Search for the cell housing the specified text and yield its (X, Y) center coordinate. 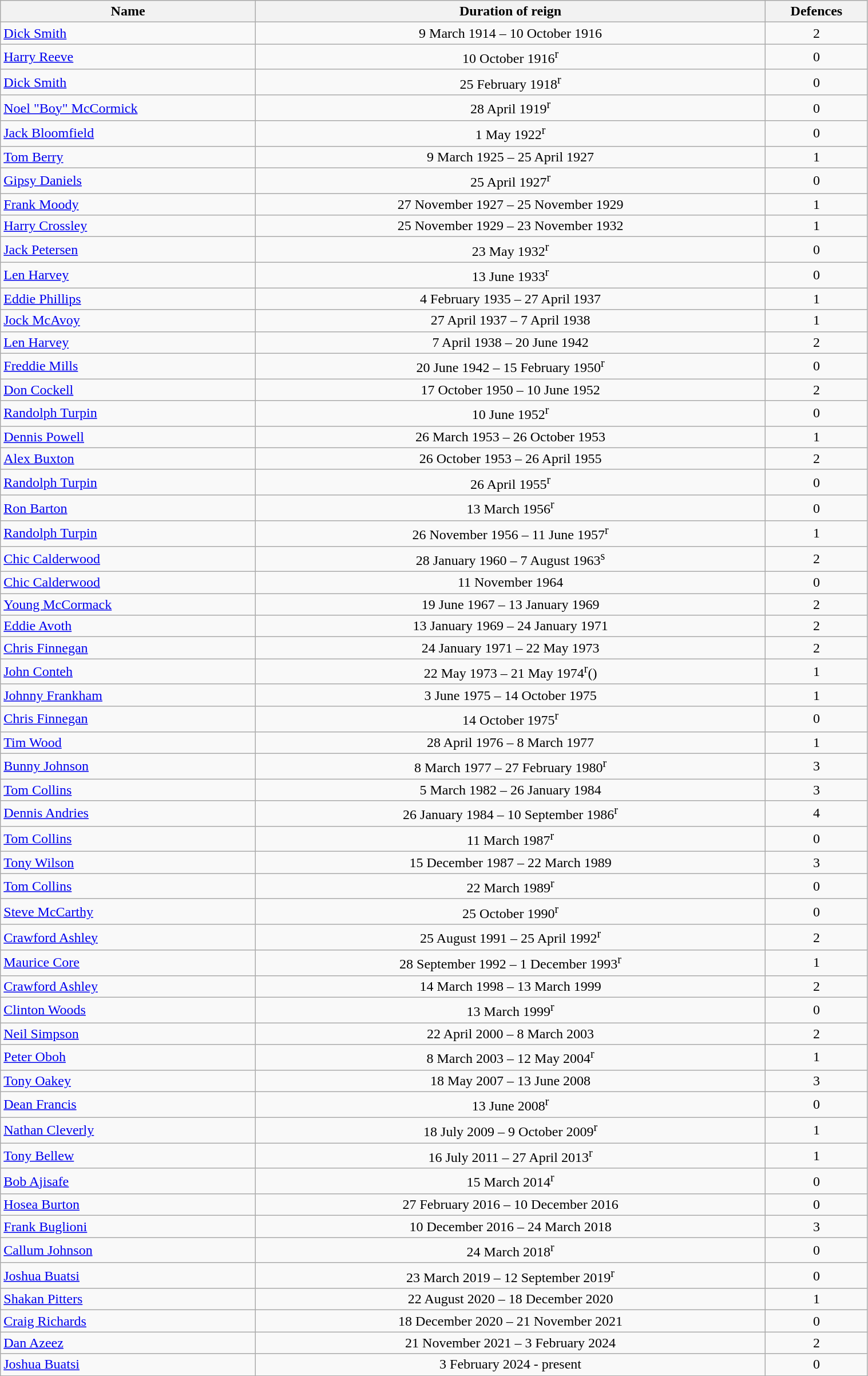
13 March 1956r (510, 508)
26 January 1984 – 10 September 1986r (510, 814)
Eddie Avoth (128, 626)
10 October 1916r (510, 57)
18 July 2009 – 9 October 2009r (510, 1130)
19 June 1967 – 13 January 1969 (510, 604)
Dennis Andries (128, 814)
Defences (817, 11)
Jack Bloomfield (128, 134)
Johnny Frankham (128, 695)
Tom Berry (128, 157)
26 March 1953 – 26 October 1953 (510, 437)
5 March 1982 – 26 January 1984 (510, 790)
Bunny Johnson (128, 766)
14 March 1998 – 13 March 1999 (510, 986)
21 November 2021 – 3 February 2024 (510, 1343)
Tony Bellew (128, 1156)
25 April 1927r (510, 181)
22 March 1989r (510, 886)
13 March 1999r (510, 1010)
9 March 1914 – 10 October 1916 (510, 33)
10 June 1952r (510, 413)
Noel "Boy" McCormick (128, 108)
Harry Crossley (128, 226)
25 February 1918r (510, 82)
15 March 2014r (510, 1181)
Dean Francis (128, 1105)
Tim Wood (128, 742)
Ron Barton (128, 508)
26 November 1956 – 11 June 1957r (510, 533)
9 March 1925 – 25 April 1927 (510, 157)
Alex Buxton (128, 458)
28 April 1919r (510, 108)
Name (128, 11)
Craig Richards (128, 1321)
27 November 1927 – 25 November 1929 (510, 204)
18 May 2007 – 13 June 2008 (510, 1081)
17 October 1950 – 10 June 1952 (510, 390)
20 June 1942 – 15 February 1950r (510, 366)
Frank Moody (128, 204)
Clinton Woods (128, 1010)
7 April 1938 – 20 June 1942 (510, 342)
8 March 1977 – 27 February 1980r (510, 766)
11 March 1987r (510, 839)
18 December 2020 – 21 November 2021 (510, 1321)
16 July 2011 – 27 April 2013r (510, 1156)
Tony Wilson (128, 863)
Shakan Pitters (128, 1299)
Jack Petersen (128, 250)
25 November 1929 – 23 November 1932 (510, 226)
Duration of reign (510, 11)
14 October 1975r (510, 719)
Tony Oakey (128, 1081)
26 October 1953 – 26 April 1955 (510, 458)
4 February 1935 – 27 April 1937 (510, 299)
Steve McCarthy (128, 911)
23 May 1932r (510, 250)
Dennis Powell (128, 437)
15 December 1987 – 22 March 1989 (510, 863)
Bob Ajisafe (128, 1181)
Frank Buglioni (128, 1227)
23 March 2019 – 12 September 2019r (510, 1275)
3 June 1975 – 14 October 1975 (510, 695)
13 June 2008r (510, 1105)
Eddie Phillips (128, 299)
Dan Azeez (128, 1343)
Jock McAvoy (128, 321)
Nathan Cleverly (128, 1130)
26 April 1955r (510, 482)
24 January 1971 – 22 May 1973 (510, 648)
Freddie Mills (128, 366)
22 April 2000 – 8 March 2003 (510, 1034)
27 April 1937 – 7 April 1938 (510, 321)
11 November 1964 (510, 583)
24 March 2018r (510, 1250)
Young McCormack (128, 604)
Neil Simpson (128, 1034)
22 August 2020 – 18 December 2020 (510, 1299)
25 August 1991 – 25 April 1992r (510, 938)
Hosea Burton (128, 1205)
28 January 1960 – 7 August 1963s (510, 559)
Gipsy Daniels (128, 181)
13 January 1969 – 24 January 1971 (510, 626)
Peter Oboh (128, 1058)
27 February 2016 – 10 December 2016 (510, 1205)
Don Cockell (128, 390)
22 May 1973 – 21 May 1974r() (510, 672)
3 February 2024 - present (510, 1365)
1 May 1922r (510, 134)
Maurice Core (128, 963)
13 June 1933r (510, 275)
8 March 2003 – 12 May 2004r (510, 1058)
10 December 2016 – 24 March 2018 (510, 1227)
25 October 1990r (510, 911)
Callum Johnson (128, 1250)
28 April 1976 – 8 March 1977 (510, 742)
28 September 1992 – 1 December 1993r (510, 963)
John Conteh (128, 672)
4 (817, 814)
Harry Reeve (128, 57)
